Find where the given text appears and provide that cell's center as (X, Y) coordinate. 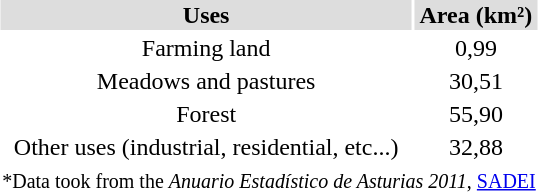
Meadows and pastures (206, 81)
Forest (206, 114)
Uses (206, 15)
Other uses (industrial, residential, etc...) (206, 147)
55,90 (476, 114)
32,88 (476, 147)
Farming land (206, 48)
30,51 (476, 81)
Area (km²) (476, 15)
0,99 (476, 48)
